Output the [x, y] coordinate of the center of the cell containing the given text.  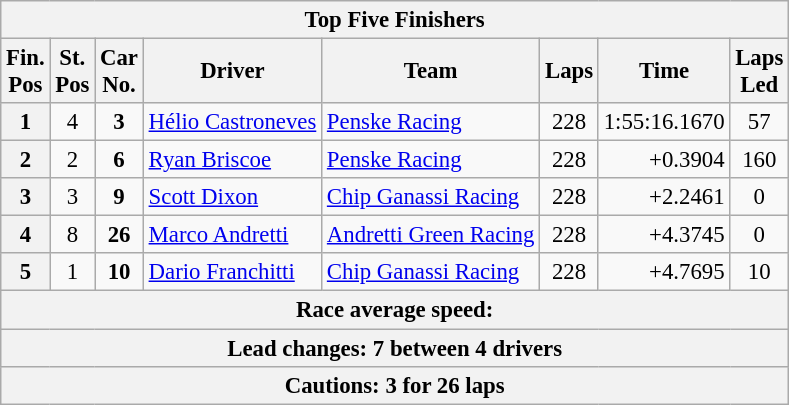
Top Five Finishers [395, 20]
Cautions: 3 for 26 laps [395, 385]
57 [760, 122]
Hélio Castroneves [232, 122]
Dario Franchitti [232, 273]
Team [431, 72]
Fin.Pos [26, 72]
+0.3904 [664, 160]
Scott Dixon [232, 197]
1:55:16.1670 [664, 122]
Laps [570, 72]
Lead changes: 7 between 4 drivers [395, 348]
Time [664, 72]
Race average speed: [395, 310]
8 [72, 235]
Marco Andretti [232, 235]
LapsLed [760, 72]
160 [760, 160]
9 [120, 197]
Driver [232, 72]
Ryan Briscoe [232, 160]
+4.3745 [664, 235]
CarNo. [120, 72]
+4.7695 [664, 273]
26 [120, 235]
St.Pos [72, 72]
+2.2461 [664, 197]
6 [120, 160]
Andretti Green Racing [431, 235]
5 [26, 273]
